From the cell containing the given text, extract its center point as [X, Y] coordinate. 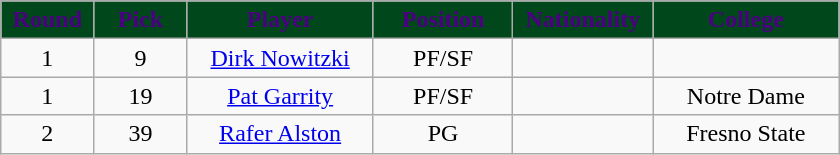
Pat Garrity [280, 96]
Notre Dame [746, 96]
Position [443, 20]
PG [443, 134]
19 [140, 96]
Dirk Nowitzki [280, 58]
2 [48, 134]
Fresno State [746, 134]
Nationality [583, 20]
Player [280, 20]
9 [140, 58]
39 [140, 134]
College [746, 20]
Round [48, 20]
Rafer Alston [280, 134]
Pick [140, 20]
